Locate the cell with the specified text and output its (x, y) center coordinate. 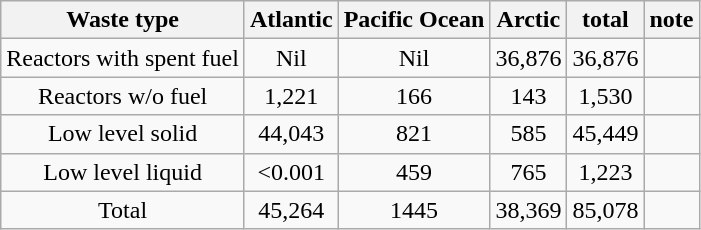
Low level liquid (123, 172)
765 (528, 172)
Arctic (528, 20)
143 (528, 96)
166 (414, 96)
note (672, 20)
Waste type (123, 20)
45,264 (291, 210)
Reactors with spent fuel (123, 58)
459 (414, 172)
1,221 (291, 96)
Pacific Ocean (414, 20)
585 (528, 134)
Atlantic (291, 20)
38,369 (528, 210)
45,449 (606, 134)
Total (123, 210)
1,223 (606, 172)
Reactors w/o fuel (123, 96)
total (606, 20)
85,078 (606, 210)
821 (414, 134)
44,043 (291, 134)
1,530 (606, 96)
1445 (414, 210)
Low level solid (123, 134)
<0.001 (291, 172)
